Extract the [x, y] coordinate from the center of the cell holding the provided text.  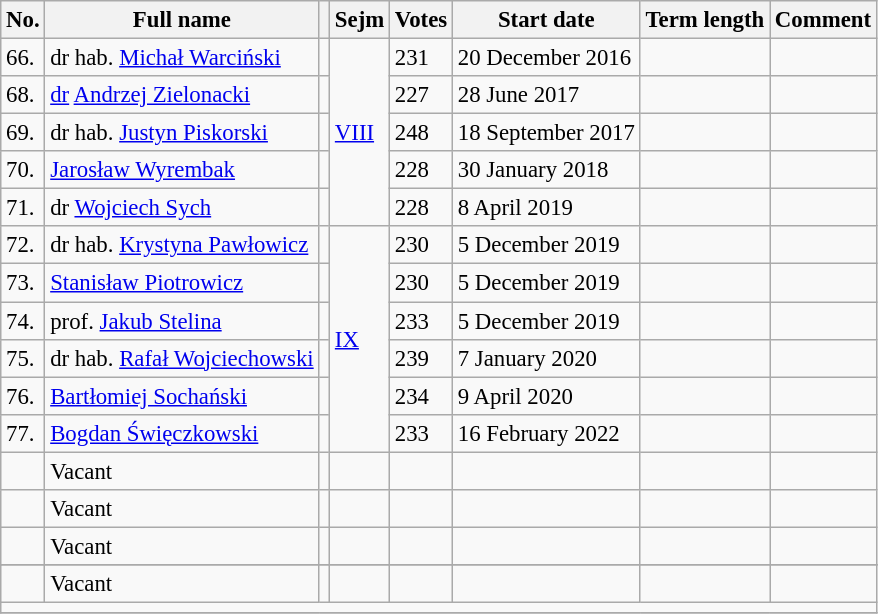
70. [23, 170]
73. [23, 283]
Jarosław Wyrembak [182, 170]
71. [23, 208]
prof. Jakub Stelina [182, 321]
Start date [546, 20]
75. [23, 358]
227 [422, 95]
239 [422, 358]
68. [23, 95]
18 September 2017 [546, 133]
dr hab. Krystyna Pawłowicz [182, 245]
dr Wojciech Sych [182, 208]
231 [422, 58]
69. [23, 133]
234 [422, 396]
Term length [704, 20]
Stanisław Piotrowicz [182, 283]
VIII [360, 133]
20 December 2016 [546, 58]
No. [23, 20]
77. [23, 433]
66. [23, 58]
248 [422, 133]
30 January 2018 [546, 170]
16 February 2022 [546, 433]
Comment [824, 20]
dr Andrzej Zielonacki [182, 95]
9 April 2020 [546, 396]
dr hab. Michał Warciński [182, 58]
Full name [182, 20]
IX [360, 339]
dr hab. Rafał Wojciechowski [182, 358]
76. [23, 396]
74. [23, 321]
dr hab. Justyn Piskorski [182, 133]
28 June 2017 [546, 95]
7 January 2020 [546, 358]
Bartłomiej Sochański [182, 396]
72. [23, 245]
Bogdan Święczkowski [182, 433]
Sejm [360, 20]
Votes [422, 20]
8 April 2019 [546, 208]
